Identify which cell holds the provided text, then report its (x, y) central coordinate. 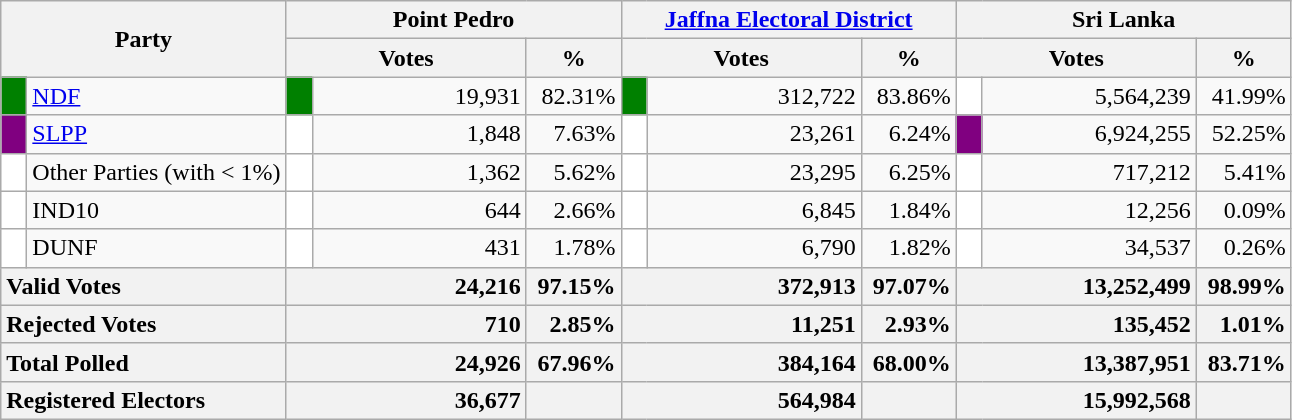
1,848 (419, 134)
1.82% (908, 248)
11,251 (741, 324)
6,845 (754, 210)
Sri Lanka (1124, 20)
23,295 (754, 172)
Jaffna Electoral District (788, 20)
Rejected Votes (144, 324)
68.00% (908, 362)
98.99% (1244, 286)
82.31% (574, 96)
384,164 (741, 362)
564,984 (741, 400)
2.93% (908, 324)
83.86% (908, 96)
6,790 (754, 248)
67.96% (574, 362)
1,362 (419, 172)
431 (419, 248)
5.62% (574, 172)
6.24% (908, 134)
2.85% (574, 324)
Point Pedro (454, 20)
5.41% (1244, 172)
Other Parties (with < 1%) (156, 172)
12,256 (1089, 210)
6.25% (908, 172)
36,677 (406, 400)
52.25% (1244, 134)
23,261 (754, 134)
1.78% (574, 248)
644 (419, 210)
710 (406, 324)
15,992,568 (1076, 400)
372,913 (741, 286)
Total Polled (144, 362)
DUNF (156, 248)
SLPP (156, 134)
97.15% (574, 286)
312,722 (754, 96)
1.01% (1244, 324)
Registered Electors (144, 400)
IND10 (156, 210)
6,924,255 (1089, 134)
13,252,499 (1076, 286)
717,212 (1089, 172)
24,926 (406, 362)
34,537 (1089, 248)
97.07% (908, 286)
24,216 (406, 286)
7.63% (574, 134)
13,387,951 (1076, 362)
0.26% (1244, 248)
1.84% (908, 210)
19,931 (419, 96)
2.66% (574, 210)
Valid Votes (144, 286)
0.09% (1244, 210)
5,564,239 (1089, 96)
Party (144, 39)
83.71% (1244, 362)
135,452 (1076, 324)
NDF (156, 96)
41.99% (1244, 96)
